Output the [X, Y] coordinate of the center of the cell containing the given text.  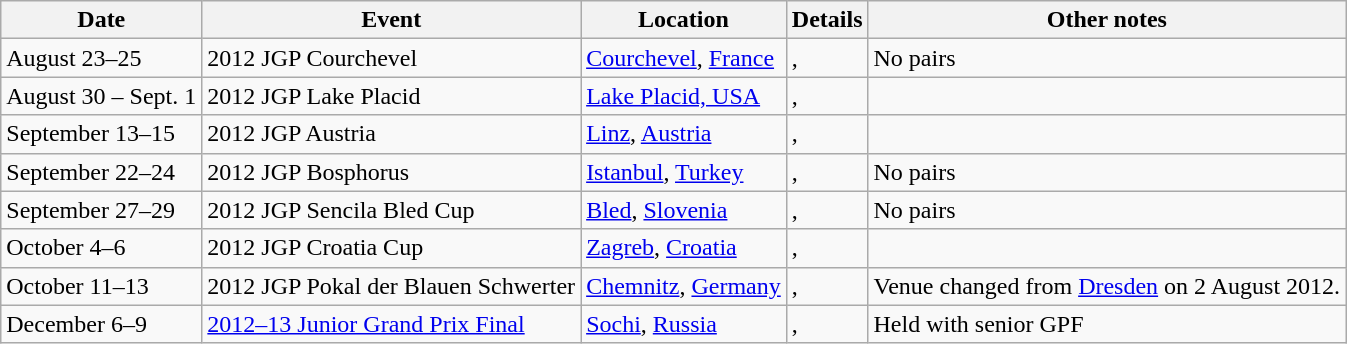
August 30 – Sept. 1 [102, 96]
September 13–15 [102, 134]
Bled, Slovenia [684, 210]
Details [827, 20]
2012 JGP Courchevel [392, 58]
Linz, Austria [684, 134]
Lake Placid, USA [684, 96]
August 23–25 [102, 58]
October 4–6 [102, 248]
2012 JGP Sencila Bled Cup [392, 210]
Date [102, 20]
Location [684, 20]
Zagreb, Croatia [684, 248]
2012 JGP Croatia Cup [392, 248]
2012–13 Junior Grand Prix Final [392, 324]
Event [392, 20]
2012 JGP Lake Placid [392, 96]
Sochi, Russia [684, 324]
September 22–24 [102, 172]
December 6–9 [102, 324]
Chemnitz, Germany [684, 286]
2012 JGP Pokal der Blauen Schwerter [392, 286]
September 27–29 [102, 210]
Courchevel, France [684, 58]
Venue changed from Dresden on 2 August 2012. [1107, 286]
Held with senior GPF [1107, 324]
October 11–13 [102, 286]
2012 JGP Bosphorus [392, 172]
2012 JGP Austria [392, 134]
Other notes [1107, 20]
Istanbul, Turkey [684, 172]
